Return [x, y] of the center of cell containing provided text 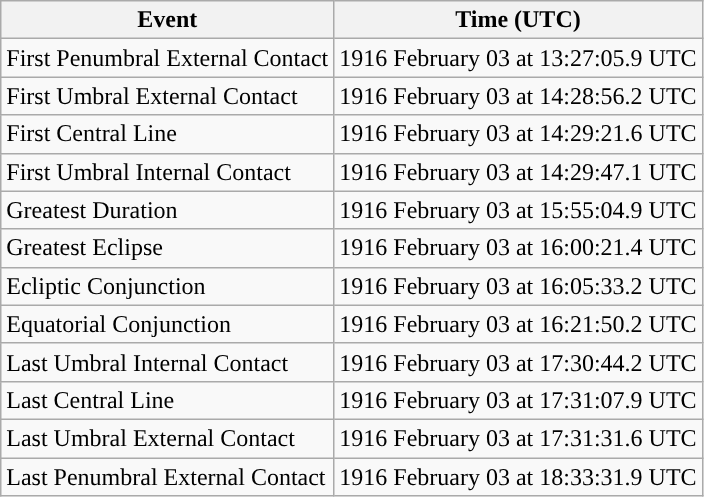
Greatest Eclipse [168, 248]
Last Central Line [168, 400]
1916 February 03 at 17:30:44.2 UTC [518, 362]
1916 February 03 at 16:00:21.4 UTC [518, 248]
Greatest Duration [168, 210]
1916 February 03 at 17:31:31.6 UTC [518, 438]
First Penumbral External Contact [168, 58]
Last Penumbral External Contact [168, 477]
1916 February 03 at 14:29:21.6 UTC [518, 134]
Time (UTC) [518, 20]
1916 February 03 at 16:05:33.2 UTC [518, 286]
1916 February 03 at 17:31:07.9 UTC [518, 400]
1916 February 03 at 18:33:31.9 UTC [518, 477]
1916 February 03 at 15:55:04.9 UTC [518, 210]
Equatorial Conjunction [168, 324]
1916 February 03 at 13:27:05.9 UTC [518, 58]
1916 February 03 at 14:28:56.2 UTC [518, 96]
Ecliptic Conjunction [168, 286]
1916 February 03 at 14:29:47.1 UTC [518, 172]
First Umbral Internal Contact [168, 172]
1916 February 03 at 16:21:50.2 UTC [518, 324]
Last Umbral External Contact [168, 438]
First Umbral External Contact [168, 96]
Last Umbral Internal Contact [168, 362]
Event [168, 20]
First Central Line [168, 134]
